Provide the (X, Y) coordinate of the cell's center where the given text is located.  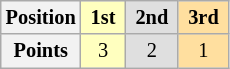
3 (104, 51)
1 (203, 51)
3rd (203, 17)
Points (41, 51)
Position (41, 17)
2nd (152, 17)
1st (104, 17)
2 (152, 51)
